From the cell containing the given text, extract its center point as (x, y) coordinate. 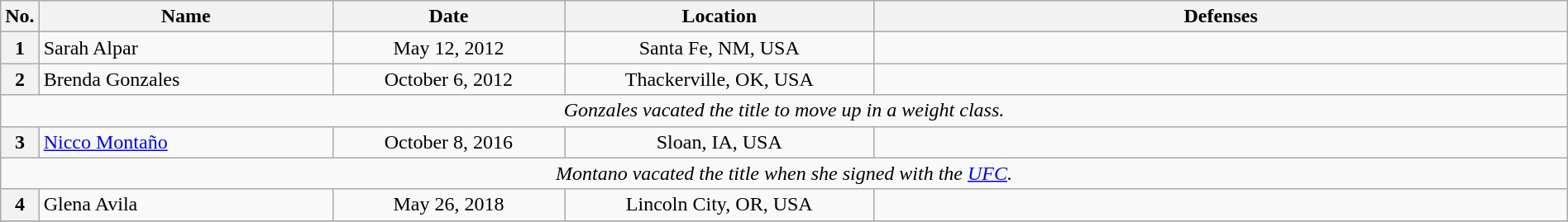
2 (20, 79)
Location (719, 17)
Sarah Alpar (185, 48)
1 (20, 48)
Nicco Montaño (185, 142)
Lincoln City, OR, USA (719, 205)
Gonzales vacated the title to move up in a weight class. (784, 111)
May 26, 2018 (448, 205)
4 (20, 205)
Brenda Gonzales (185, 79)
Thackerville, OK, USA (719, 79)
Montano vacated the title when she signed with the UFC. (784, 173)
October 6, 2012 (448, 79)
October 8, 2016 (448, 142)
Santa Fe, NM, USA (719, 48)
Date (448, 17)
No. (20, 17)
May 12, 2012 (448, 48)
Glena Avila (185, 205)
Defenses (1221, 17)
3 (20, 142)
Name (185, 17)
Sloan, IA, USA (719, 142)
